Find where the given text appears and provide that cell's center as [x, y] coordinate. 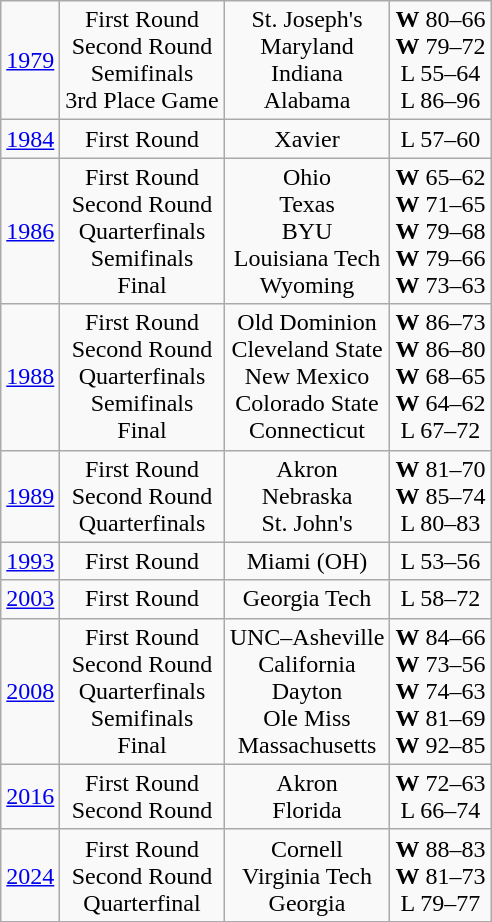
First RoundSecond RoundQuarterfinals [142, 496]
W 86–73W 86–80W 68–65W 64–62L 67–72 [440, 377]
First RoundSecond RoundQuarterfinal [142, 875]
Xavier [307, 139]
1979 [30, 60]
W 65–62W 71–65W 79–68W 79–66W 73–63 [440, 231]
CornellVirginia TechGeorgia [307, 875]
L 58–72 [440, 599]
Miami (OH) [307, 561]
AkronFlorida [307, 796]
2016 [30, 796]
W 80–66W 79–72L 55–64L 86–96 [440, 60]
L 53–56 [440, 561]
1989 [30, 496]
W 81–70W 85–74L 80–83 [440, 496]
1984 [30, 139]
2008 [30, 691]
1993 [30, 561]
First RoundSecond RoundSemifinals3rd Place Game [142, 60]
2024 [30, 875]
W 72–63L 66–74 [440, 796]
Old DominionCleveland StateNew MexicoColorado StateConnecticut [307, 377]
Georgia Tech [307, 599]
1986 [30, 231]
St. Joseph'sMarylandIndianaAlabama [307, 60]
W 84–66W 73–56W 74–63W 81–69W 92–85 [440, 691]
First RoundSecond Round [142, 796]
L 57–60 [440, 139]
OhioTexasBYULouisiana TechWyoming [307, 231]
AkronNebraskaSt. John's [307, 496]
W 88–83W 81–73L 79–77 [440, 875]
UNC–AshevilleCaliforniaDaytonOle MissMassachusetts [307, 691]
2003 [30, 599]
1988 [30, 377]
